From the cell containing the given text, extract its center point as (X, Y) coordinate. 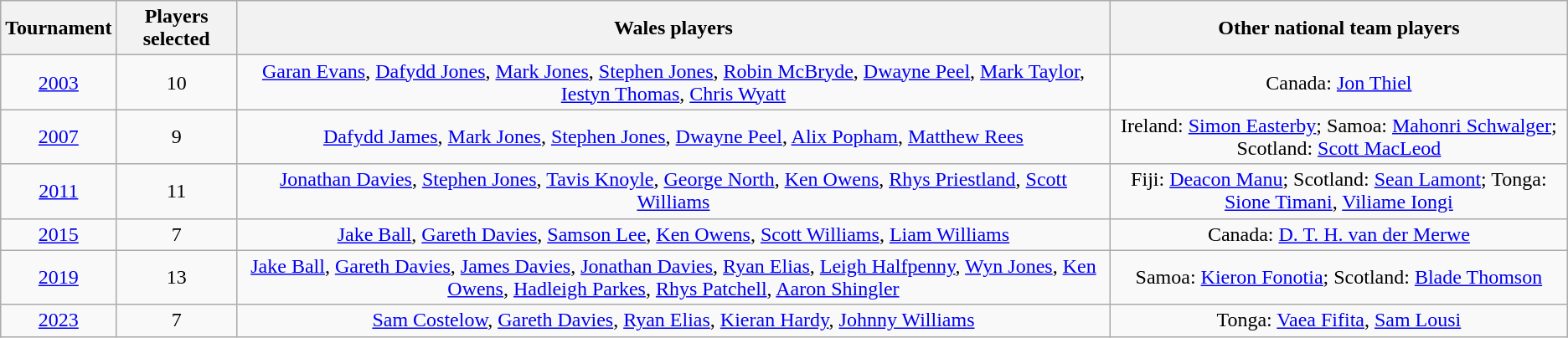
Dafydd James, Mark Jones, Stephen Jones, Dwayne Peel, Alix Popham, Matthew Rees (673, 137)
Fiji: Deacon Manu; Scotland: Sean Lamont; Tonga: Sione Timani, Viliame Iongi (1339, 191)
Tonga: Vaea Fifita, Sam Lousi (1339, 320)
11 (176, 191)
Canada: Jon Thiel (1339, 82)
2023 (59, 320)
Other national team players (1339, 28)
9 (176, 137)
Samoa: Kieron Fonotia; Scotland: Blade Thomson (1339, 278)
2011 (59, 191)
Players selected (176, 28)
Jonathan Davies, Stephen Jones, Tavis Knoyle, George North, Ken Owens, Rhys Priestland, Scott Williams (673, 191)
13 (176, 278)
2007 (59, 137)
Jake Ball, Gareth Davies, Samson Lee, Ken Owens, Scott Williams, Liam Williams (673, 234)
Canada: D. T. H. van der Merwe (1339, 234)
Wales players (673, 28)
2015 (59, 234)
Garan Evans, Dafydd Jones, Mark Jones, Stephen Jones, Robin McBryde, Dwayne Peel, Mark Taylor, Iestyn Thomas, Chris Wyatt (673, 82)
Tournament (59, 28)
2019 (59, 278)
10 (176, 82)
Sam Costelow, Gareth Davies, Ryan Elias, Kieran Hardy, Johnny Williams (673, 320)
Ireland: Simon Easterby; Samoa: Mahonri Schwalger; Scotland: Scott MacLeod (1339, 137)
2003 (59, 82)
